Capture the cell that displays the provided text and extract its [x, y] central coordinate. 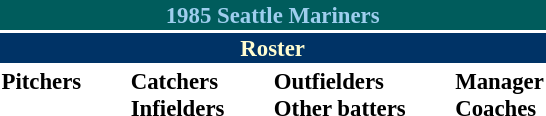
Roster [272, 48]
1985 Seattle Mariners [272, 15]
